Search for the cell housing the specified text and yield its (x, y) center coordinate. 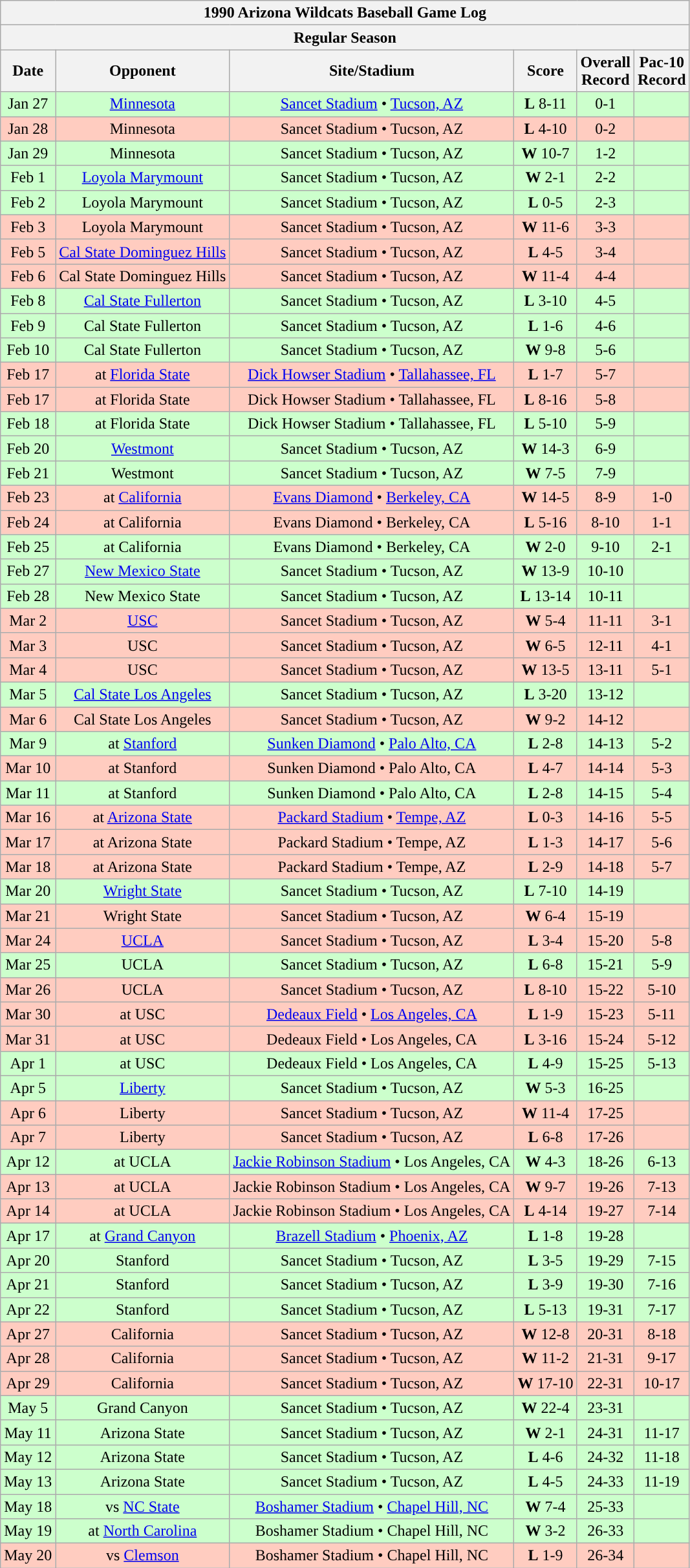
15-24 (605, 1039)
W 12-8 (546, 1334)
Grand Canyon (142, 1408)
W 6-5 (546, 645)
Mar 10 (28, 768)
7-17 (662, 1309)
0-1 (605, 104)
May 11 (28, 1432)
14-19 (605, 891)
Mar 3 (28, 645)
W 3-2 (546, 1531)
W 7-4 (546, 1507)
L 1-6 (546, 325)
19-30 (605, 1285)
L 5-16 (546, 522)
1990 Arizona Wildcats Baseball Game Log (345, 13)
2-3 (605, 202)
10-11 (605, 596)
3-4 (605, 251)
W 4-3 (546, 1162)
W 22-4 (546, 1408)
Mar 18 (28, 867)
Mar 26 (28, 990)
5-12 (662, 1039)
Brazell Stadium • Phoenix, AZ (372, 1236)
L 0-3 (546, 818)
Opponent (142, 71)
W 5-3 (546, 1088)
L 5-10 (546, 424)
Mar 2 (28, 620)
Score (546, 71)
Feb 27 (28, 571)
Apr 6 (28, 1112)
14-13 (605, 744)
26-33 (605, 1531)
Mar 9 (28, 744)
11-11 (605, 620)
Regular Season (345, 37)
19-28 (605, 1236)
L 1-8 (546, 1236)
17-26 (605, 1138)
vs NC State (142, 1507)
L 1-7 (546, 375)
4-1 (662, 645)
7-16 (662, 1285)
5-11 (662, 1014)
8-10 (605, 522)
25-33 (605, 1507)
L 8-10 (546, 990)
24-31 (605, 1432)
4-4 (605, 276)
23-31 (605, 1408)
L 3-16 (546, 1039)
26-34 (605, 1556)
14-18 (605, 867)
Apr 29 (28, 1383)
L 8-11 (546, 104)
L 3-4 (546, 940)
May 12 (28, 1457)
Mar 30 (28, 1014)
Mar 5 (28, 694)
L 1-3 (546, 842)
Mar 31 (28, 1039)
Site/Stadium (372, 71)
8-9 (605, 498)
10-17 (662, 1383)
Apr 20 (28, 1260)
5-3 (662, 768)
L 3-9 (546, 1285)
W 2-0 (546, 547)
L 2-9 (546, 867)
Apr 14 (28, 1211)
24-32 (605, 1457)
W 10-7 (546, 153)
0-2 (605, 129)
9-10 (605, 547)
W 14-5 (546, 498)
14-14 (605, 768)
W 6-4 (546, 916)
Date (28, 71)
W 14-3 (546, 449)
Feb 10 (28, 350)
Feb 9 (28, 325)
11-18 (662, 1457)
L 3-20 (546, 694)
Mar 4 (28, 670)
Feb 28 (28, 596)
Jan 27 (28, 104)
24-33 (605, 1481)
Apr 5 (28, 1088)
Feb 2 (28, 202)
Mar 11 (28, 793)
8-18 (662, 1334)
L 4-14 (546, 1211)
L 3-10 (546, 301)
2-2 (605, 178)
Feb 21 (28, 473)
18-26 (605, 1162)
11-17 (662, 1432)
5-10 (662, 990)
Mar 16 (28, 818)
15-23 (605, 1014)
15-20 (605, 940)
7-13 (662, 1187)
15-19 (605, 916)
Feb 8 (28, 301)
May 13 (28, 1481)
5-2 (662, 744)
W 11-2 (546, 1359)
L 8-16 (546, 399)
12-11 (605, 645)
at Grand Canyon (142, 1236)
L 4-7 (546, 768)
6-9 (605, 449)
9-17 (662, 1359)
May 5 (28, 1408)
13-11 (605, 670)
15-22 (605, 990)
5-4 (662, 793)
Mar 24 (28, 940)
22-31 (605, 1383)
W 17-10 (546, 1383)
11-19 (662, 1481)
3-3 (605, 227)
Feb 18 (28, 424)
Feb 6 (28, 276)
W 9-8 (546, 350)
7-9 (605, 473)
L 4-9 (546, 1063)
Apr 12 (28, 1162)
19-27 (605, 1211)
1-2 (605, 153)
L 5-13 (546, 1309)
5-5 (662, 818)
Apr 17 (28, 1236)
Apr 21 (28, 1285)
Mar 25 (28, 965)
W 9-7 (546, 1187)
Apr 13 (28, 1187)
Feb 3 (28, 227)
at North Carolina (142, 1531)
7-15 (662, 1260)
19-26 (605, 1187)
May 18 (28, 1507)
Pac-10Record (662, 71)
14-16 (605, 818)
Jan 29 (28, 153)
W 13-9 (546, 571)
May 20 (28, 1556)
L 7-10 (546, 891)
Mar 17 (28, 842)
Mar 6 (28, 719)
1-0 (662, 498)
2-1 (662, 547)
20-31 (605, 1334)
vs Clemson (142, 1556)
4-5 (605, 301)
Feb 24 (28, 522)
10-10 (605, 571)
Apr 7 (28, 1138)
Mar 20 (28, 891)
15-21 (605, 965)
Apr 27 (28, 1334)
May 19 (28, 1531)
L 4-6 (546, 1457)
W 13-5 (546, 670)
Feb 1 (28, 178)
OverallRecord (605, 71)
Jan 28 (28, 129)
19-31 (605, 1309)
L 0-5 (546, 202)
Apr 28 (28, 1359)
W 11-6 (546, 227)
19-29 (605, 1260)
7-14 (662, 1211)
14-12 (605, 719)
14-17 (605, 842)
Mar 21 (28, 916)
5-13 (662, 1063)
Feb 23 (28, 498)
W 9-2 (546, 719)
21-31 (605, 1359)
4-6 (605, 325)
16-25 (605, 1088)
1-1 (662, 522)
L 3-5 (546, 1260)
14-15 (605, 793)
Feb 5 (28, 251)
13-12 (605, 694)
6-13 (662, 1162)
L 13-14 (546, 596)
Apr 1 (28, 1063)
3-1 (662, 620)
Apr 22 (28, 1309)
17-25 (605, 1112)
W 7-5 (546, 473)
15-25 (605, 1063)
Feb 20 (28, 449)
5-1 (662, 670)
L 4-10 (546, 129)
Feb 25 (28, 547)
W 5-4 (546, 620)
